Scan for the cell matching the given text and deliver its (x, y) coordinate at center. 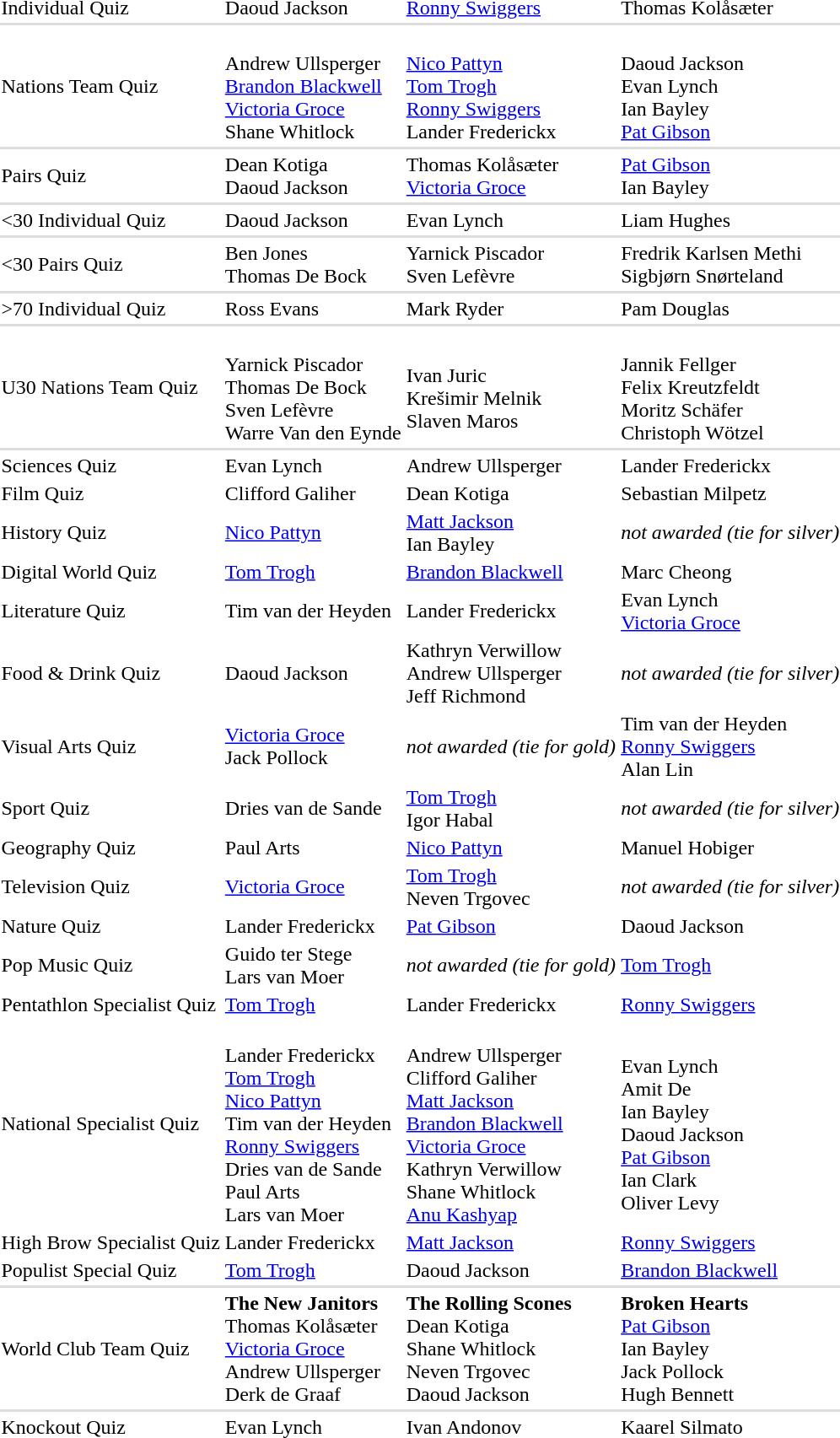
Nations Team Quiz (110, 86)
Digital World Quiz (110, 572)
Tom Trogh Igor Habal (511, 808)
<30 Individual Quiz (110, 220)
Yarnick Piscador Thomas De Bock Sven Lefèvre Warre Van den Eynde (313, 387)
Food & Drink Quiz (110, 673)
U30 Nations Team Quiz (110, 387)
Clifford Galiher (313, 493)
History Quiz (110, 533)
Andrew Ullsperger (511, 466)
Ross Evans (313, 309)
Pop Music Quiz (110, 965)
Sciences Quiz (110, 466)
Brandon Blackwell (511, 572)
The Rolling Scones Dean Kotiga Shane Whitlock Neven Trgovec Daoud Jackson (511, 1349)
Literature Quiz (110, 611)
Ivan Juric Krešimir Melnik Slaven Maros (511, 387)
Ben Jones Thomas De Bock (313, 265)
Lander Frederickx Tom Trogh Nico Pattyn Tim van der Heyden Ronny Swiggers Dries van de Sande Paul Arts Lars van Moer (313, 1123)
Matt Jackson (511, 1242)
Thomas Kolåsæter Victoria Groce (511, 175)
Paul Arts (313, 848)
Andrew Ullsperger Clifford Galiher Matt Jackson Brandon Blackwell Victoria Groce Kathryn Verwillow Shane Whitlock Anu Kashyap (511, 1123)
Sport Quiz (110, 808)
Populist Special Quiz (110, 1270)
The New Janitors Thomas Kolåsæter Victoria Groce Andrew Ullsperger Derk de Graaf (313, 1349)
Visual Arts Quiz (110, 746)
Nature Quiz (110, 926)
Pat Gibson (511, 926)
Geography Quiz (110, 848)
World Club Team Quiz (110, 1349)
High Brow Specialist Quiz (110, 1242)
Dean Kotiga Daoud Jackson (313, 175)
Victoria Groce Jack Pollock (313, 746)
Kathryn Verwillow Andrew Ullsperger Jeff Richmond (511, 673)
Pentathlon Specialist Quiz (110, 1004)
Pairs Quiz (110, 175)
Dries van de Sande (313, 808)
Matt Jackson Ian Bayley (511, 533)
>70 Individual Quiz (110, 309)
Guido ter Stege Lars van Moer (313, 965)
Mark Ryder (511, 309)
Tom Trogh Neven Trgovec (511, 887)
Tim van der Heyden (313, 611)
Television Quiz (110, 887)
<30 Pairs Quiz (110, 265)
Film Quiz (110, 493)
Dean Kotiga (511, 493)
Andrew Ullsperger Brandon Blackwell Victoria Groce Shane Whitlock (313, 86)
Yarnick Piscador Sven Lefèvre (511, 265)
Nico Pattyn Tom Trogh Ronny Swiggers Lander Frederickx (511, 86)
Victoria Groce (313, 887)
National Specialist Quiz (110, 1123)
